Locate the cell with the specified text and output its (x, y) center coordinate. 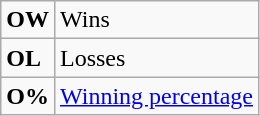
O% (28, 96)
Losses (156, 58)
Wins (156, 20)
Winning percentage (156, 96)
OL (28, 58)
OW (28, 20)
